Output the [x, y] coordinate of the center of the cell containing the given text.  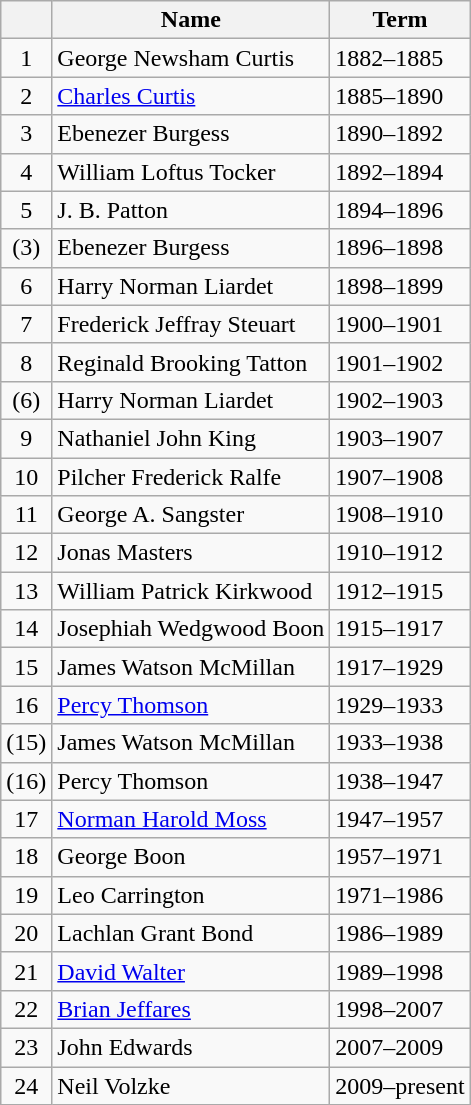
George A. Sangster [191, 515]
J. B. Patton [191, 210]
16 [26, 705]
21 [26, 971]
1915–1917 [400, 629]
2 [26, 96]
6 [26, 286]
Brian Jeffares [191, 1009]
7 [26, 324]
Lachlan Grant Bond [191, 933]
Pilcher Frederick Ralfe [191, 477]
5 [26, 210]
1907–1908 [400, 477]
1917–1929 [400, 667]
Nathaniel John King [191, 438]
14 [26, 629]
24 [26, 1085]
Josephiah Wedgwood Boon [191, 629]
1892–1894 [400, 172]
Jonas Masters [191, 553]
2009–present [400, 1085]
1957–1971 [400, 857]
1898–1899 [400, 286]
13 [26, 591]
Neil Volzke [191, 1085]
William Loftus Tocker [191, 172]
1908–1910 [400, 515]
17 [26, 819]
1 [26, 58]
11 [26, 515]
1989–1998 [400, 971]
1938–1947 [400, 781]
Frederick Jeffray Steuart [191, 324]
(3) [26, 248]
(16) [26, 781]
10 [26, 477]
1971–1986 [400, 895]
Term [400, 20]
1947–1957 [400, 819]
1900–1901 [400, 324]
1890–1892 [400, 134]
23 [26, 1047]
1903–1907 [400, 438]
18 [26, 857]
1882–1885 [400, 58]
19 [26, 895]
Leo Carrington [191, 895]
Norman Harold Moss [191, 819]
1885–1890 [400, 96]
15 [26, 667]
Name [191, 20]
9 [26, 438]
George Boon [191, 857]
John Edwards [191, 1047]
1929–1933 [400, 705]
12 [26, 553]
2007–2009 [400, 1047]
(15) [26, 743]
1910–1912 [400, 553]
Charles Curtis [191, 96]
Reginald Brooking Tatton [191, 362]
1912–1915 [400, 591]
20 [26, 933]
(6) [26, 400]
1894–1896 [400, 210]
David Walter [191, 971]
3 [26, 134]
1902–1903 [400, 400]
1896–1898 [400, 248]
1901–1902 [400, 362]
1933–1938 [400, 743]
22 [26, 1009]
1986–1989 [400, 933]
William Patrick Kirkwood [191, 591]
1998–2007 [400, 1009]
8 [26, 362]
4 [26, 172]
George Newsham Curtis [191, 58]
